Pinpoint the cell where the given text exists, returning its (X, Y) midpoint coordinate. 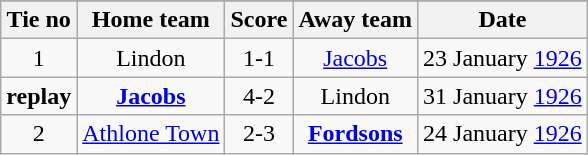
2-3 (259, 134)
Home team (151, 20)
4-2 (259, 96)
Athlone Town (151, 134)
2 (39, 134)
replay (39, 96)
Away team (356, 20)
31 January 1926 (503, 96)
Tie no (39, 20)
Fordsons (356, 134)
Score (259, 20)
Date (503, 20)
24 January 1926 (503, 134)
1 (39, 58)
1-1 (259, 58)
23 January 1926 (503, 58)
